For the text-containing cell, return its midpoint in (X, Y) coordinate format. 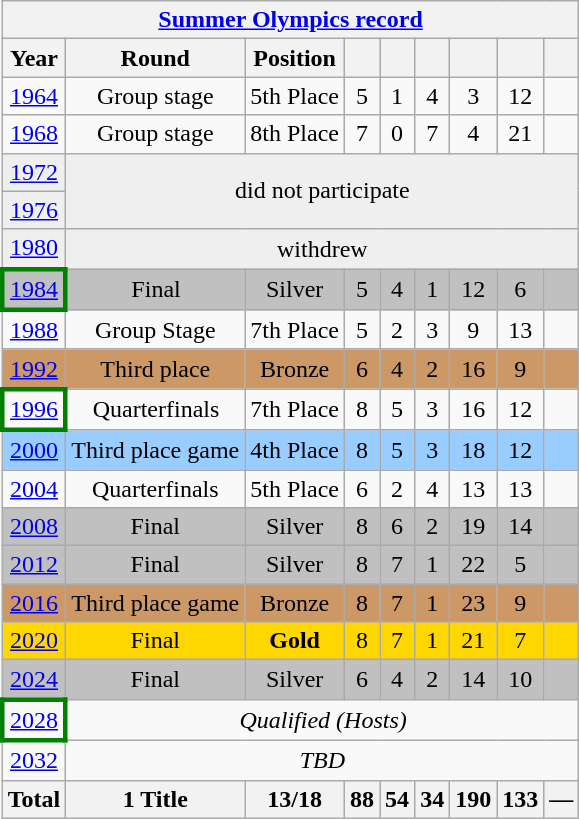
133 (520, 799)
2024 (34, 680)
2012 (34, 565)
2004 (34, 489)
1 Title (156, 799)
1980 (34, 249)
Year (34, 58)
2032 (34, 760)
88 (362, 799)
Position (295, 58)
2020 (34, 641)
1964 (34, 96)
13/18 (295, 799)
2000 (34, 450)
0 (398, 134)
Qualified (Hosts) (322, 720)
54 (398, 799)
2016 (34, 603)
190 (474, 799)
23 (474, 603)
2008 (34, 527)
Summer Olympics record (290, 20)
18 (474, 450)
TBD (322, 760)
2028 (34, 720)
1996 (34, 410)
Group Stage (156, 330)
withdrew (322, 249)
1976 (34, 210)
Third place (156, 369)
22 (474, 565)
Total (34, 799)
— (562, 799)
8th Place (295, 134)
1992 (34, 369)
34 (432, 799)
1984 (34, 290)
10 (520, 680)
Round (156, 58)
1972 (34, 172)
1988 (34, 330)
Gold (295, 641)
did not participate (322, 191)
4th Place (295, 450)
19 (474, 527)
1968 (34, 134)
